From the cell containing the given text, extract its center point as (X, Y) coordinate. 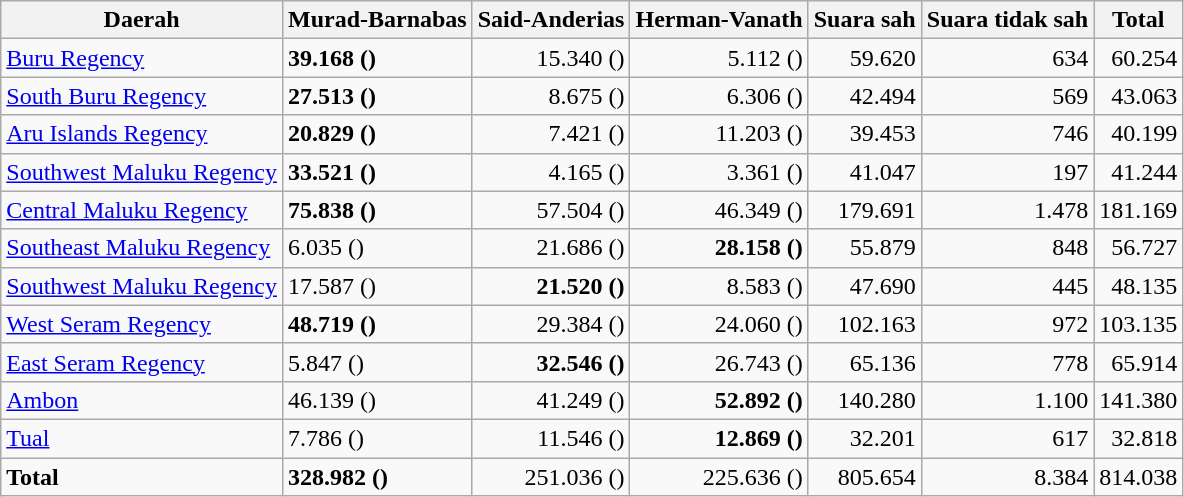
26.743 () (719, 362)
102.163 (864, 324)
21.520 () (551, 286)
29.384 () (551, 324)
41.249 () (551, 400)
Daerah (142, 20)
65.136 (864, 362)
179.691 (864, 210)
5.112 () (719, 58)
181.169 (1138, 210)
52.892 () (719, 400)
55.879 (864, 248)
1.478 (1007, 210)
848 (1007, 248)
East Seram Regency (142, 362)
Southeast Maluku Regency (142, 248)
746 (1007, 134)
56.727 (1138, 248)
225.636 () (719, 477)
41.047 (864, 172)
60.254 (1138, 58)
15.340 () (551, 58)
251.036 () (551, 477)
Aru Islands Regency (142, 134)
59.620 (864, 58)
5.847 () (377, 362)
32.818 (1138, 438)
32.201 (864, 438)
20.829 () (377, 134)
Said-Anderias (551, 20)
40.199 (1138, 134)
24.060 () (719, 324)
46.349 () (719, 210)
48.719 () (377, 324)
8.583 () (719, 286)
569 (1007, 96)
3.361 () (719, 172)
43.063 (1138, 96)
28.158 () (719, 248)
48.135 (1138, 286)
197 (1007, 172)
7.786 () (377, 438)
Suara sah (864, 20)
805.654 (864, 477)
7.421 () (551, 134)
39.168 () (377, 58)
634 (1007, 58)
32.546 () (551, 362)
328.982 () (377, 477)
1.100 (1007, 400)
41.244 (1138, 172)
141.380 (1138, 400)
972 (1007, 324)
Buru Regency (142, 58)
33.521 () (377, 172)
Tual (142, 438)
6.306 () (719, 96)
Suara tidak sah (1007, 20)
11.546 () (551, 438)
57.504 () (551, 210)
47.690 (864, 286)
778 (1007, 362)
103.135 (1138, 324)
Ambon (142, 400)
South Buru Regency (142, 96)
4.165 () (551, 172)
8.675 () (551, 96)
27.513 () (377, 96)
21.686 () (551, 248)
11.203 () (719, 134)
17.587 () (377, 286)
46.139 () (377, 400)
Herman-Vanath (719, 20)
12.869 () (719, 438)
West Seram Regency (142, 324)
42.494 (864, 96)
140.280 (864, 400)
6.035 () (377, 248)
75.838 () (377, 210)
65.914 (1138, 362)
814.038 (1138, 477)
Central Maluku Regency (142, 210)
617 (1007, 438)
8.384 (1007, 477)
Murad-Barnabas (377, 20)
39.453 (864, 134)
445 (1007, 286)
